Extract the [X, Y] coordinate from the center of the cell holding the provided text.  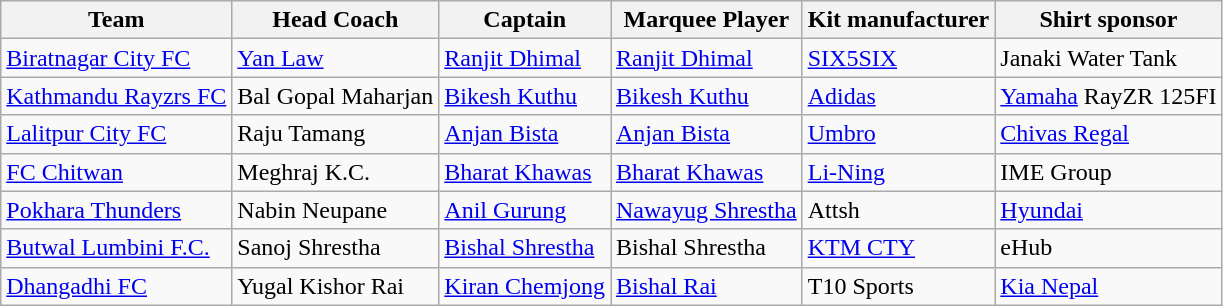
KTM CTY [898, 248]
Attsh [898, 210]
Dhangadhi FC [116, 286]
Meghraj K.C. [336, 172]
Nabin Neupane [336, 210]
Janaki Water Tank [1108, 58]
Chivas Regal [1108, 134]
eHub [1108, 248]
Biratnagar City FC [116, 58]
Raju Tamang [336, 134]
Team [116, 20]
Marquee Player [706, 20]
Nawayug Shrestha [706, 210]
Hyundai [1108, 210]
Bishal Rai [706, 286]
IME Group [1108, 172]
Yan Law [336, 58]
Lalitpur City FC [116, 134]
Butwal Lumbini F.C. [116, 248]
Kit manufacturer [898, 20]
Anil Gurung [525, 210]
Kathmandu Rayzrs FC [116, 96]
FC Chitwan [116, 172]
Yugal Kishor Rai [336, 286]
SIX5SIX [898, 58]
Bal Gopal Maharjan [336, 96]
Captain [525, 20]
Pokhara Thunders [116, 210]
Kiran Chemjong [525, 286]
Umbro [898, 134]
Head Coach [336, 20]
T10 Sports [898, 286]
Sanoj Shrestha [336, 248]
Adidas [898, 96]
Shirt sponsor [1108, 20]
Kia Nepal [1108, 286]
Li-Ning [898, 172]
Yamaha RayZR 125FI [1108, 96]
